Output the [X, Y] coordinate of the center of the cell containing the given text.  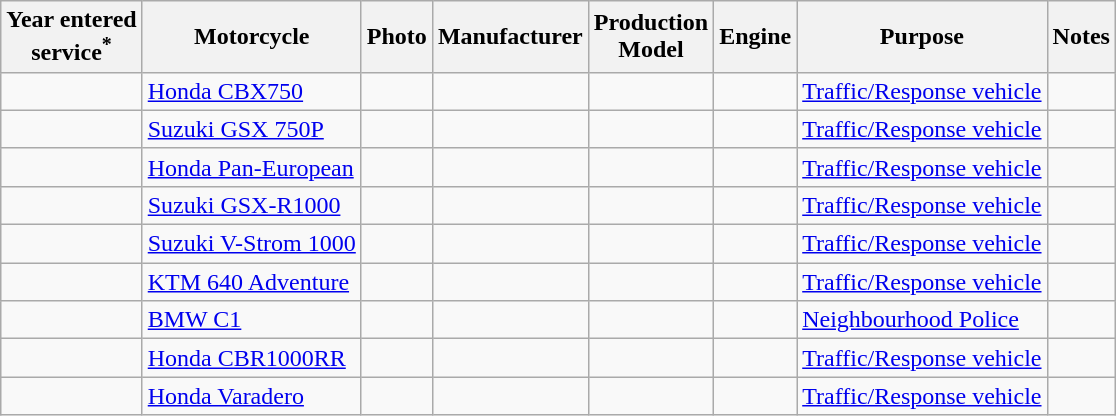
BMW C1 [252, 320]
Honda Pan-European [252, 167]
Suzuki GSX 750P [252, 129]
Year enteredservice* [72, 37]
KTM 640 Adventure [252, 282]
Manufacturer [510, 37]
Suzuki GSX-R1000 [252, 205]
Motorcycle [252, 37]
Neighbourhood Police [922, 320]
Honda CBR1000RR [252, 358]
Engine [756, 37]
Suzuki V-Strom 1000 [252, 244]
Honda CBX750 [252, 91]
Purpose [922, 37]
ProductionModel [650, 37]
Notes [1081, 37]
Photo [396, 37]
Honda Varadero [252, 396]
